Provide the [x, y] coordinate of the cell's center where the given text is located.  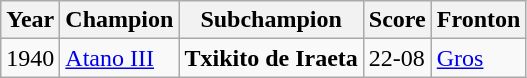
Subchampion [271, 20]
Atano III [120, 58]
Txikito de Iraeta [271, 58]
Fronton [478, 20]
22-08 [397, 58]
Champion [120, 20]
Score [397, 20]
Gros [478, 58]
Year [30, 20]
1940 [30, 58]
